Return the [X, Y] coordinate for the center point of the cell that contains the specified text.  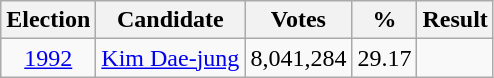
Votes [298, 20]
29.17 [384, 58]
1992 [48, 58]
% [384, 20]
8,041,284 [298, 58]
Candidate [170, 20]
Election [48, 20]
Result [455, 20]
Kim Dae-jung [170, 58]
